Return [x, y] of the center of cell containing provided text 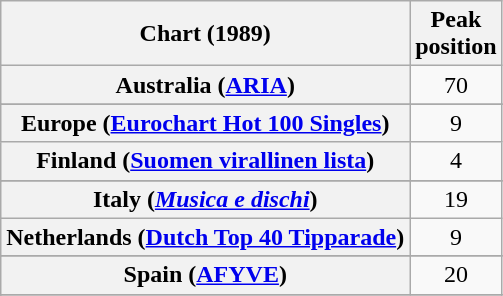
Spain (AFYVE) [206, 275]
19 [456, 199]
4 [456, 161]
Netherlands (Dutch Top 40 Tipparade) [206, 237]
20 [456, 275]
Europe (Eurochart Hot 100 Singles) [206, 123]
Italy (Musica e dischi) [206, 199]
Peakposition [456, 34]
Australia (ARIA) [206, 85]
Finland (Suomen virallinen lista) [206, 161]
70 [456, 85]
Chart (1989) [206, 34]
